Detect which cell encompasses the target text, then output its [X, Y] center coordinate. 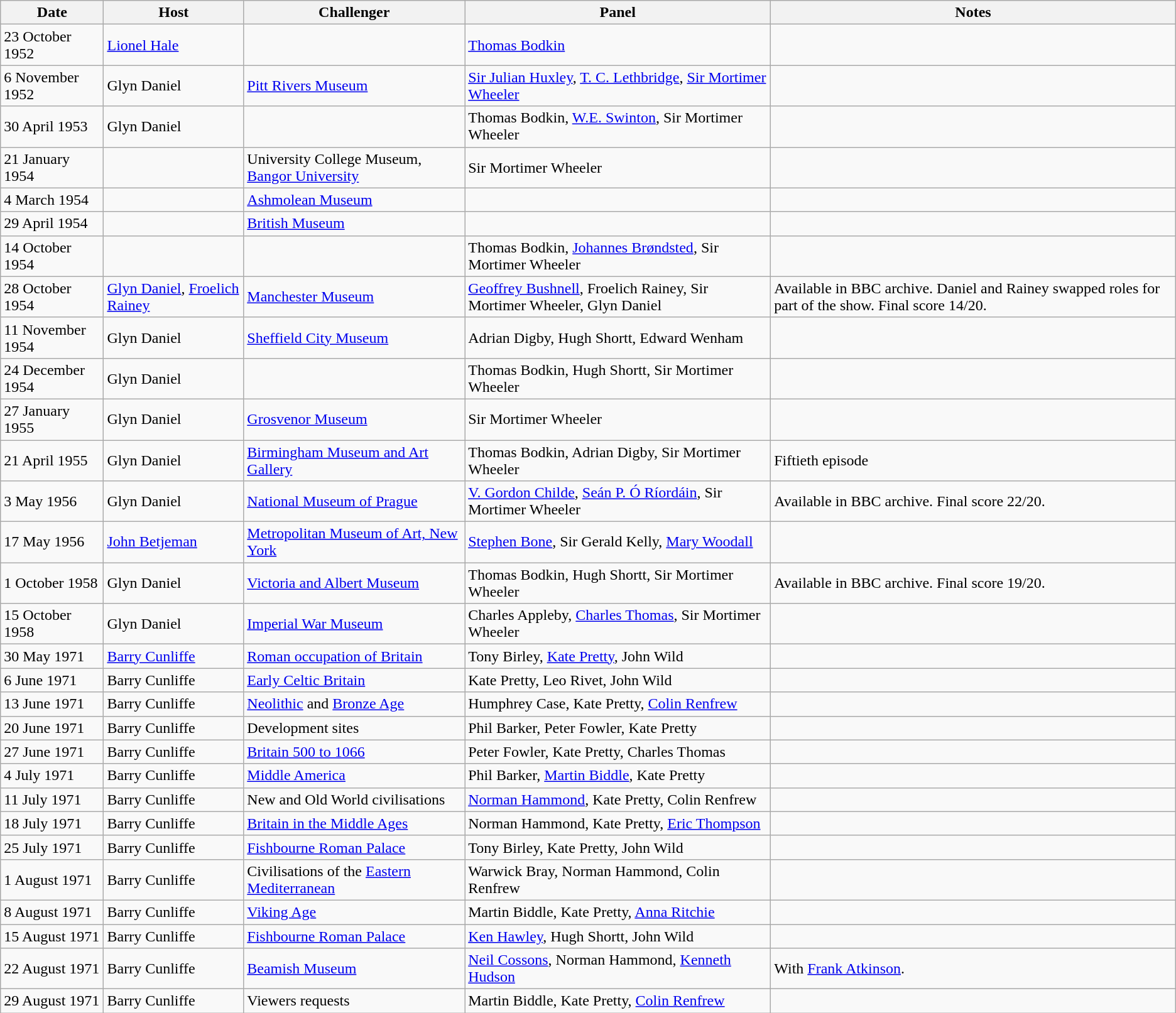
Glyn Daniel, Froelich Rainey [173, 296]
Victoria and Albert Museum [354, 583]
Civilisations of the Eastern Mediterranean [354, 879]
Roman occupation of Britain [354, 656]
Thomas Bodkin, Johannes Brøndsted, Sir Mortimer Wheeler [618, 256]
Geoffrey Bushnell, Froelich Rainey, Sir Mortimer Wheeler, Glyn Daniel [618, 296]
Available in BBC archive. Final score 22/20. [974, 501]
23 October 1952 [52, 45]
Humphrey Case, Kate Pretty, Colin Renfrew [618, 704]
Available in BBC archive. Final score 19/20. [974, 583]
Viking Age [354, 912]
21 January 1954 [52, 167]
17 May 1956 [52, 543]
29 August 1971 [52, 1001]
Panel [618, 13]
John Betjeman [173, 543]
Metropolitan Museum of Art, New York [354, 543]
Notes [974, 13]
New and Old World civilisations [354, 799]
Stephen Bone, Sir Gerald Kelly, Mary Woodall [618, 543]
Sir Julian Huxley, T. C. Lethbridge, Sir Mortimer Wheeler [618, 85]
Sheffield City Museum [354, 338]
14 October 1954 [52, 256]
Pitt Rivers Museum [354, 85]
15 October 1958 [52, 624]
University College Museum, Bangor University [354, 167]
28 October 1954 [52, 296]
Charles Appleby, Charles Thomas, Sir Mortimer Wheeler [618, 624]
18 July 1971 [52, 823]
Host [173, 13]
Thomas Bodkin, Adrian Digby, Sir Mortimer Wheeler [618, 460]
4 March 1954 [52, 200]
V. Gordon Childe, Seán P. Ó Ríordáin, Sir Mortimer Wheeler [618, 501]
Challenger [354, 13]
British Museum [354, 224]
Phil Barker, Peter Fowler, Kate Pretty [618, 728]
Birmingham Museum and Art Gallery [354, 460]
6 November 1952 [52, 85]
22 August 1971 [52, 968]
Norman Hammond, Kate Pretty, Eric Thompson [618, 823]
Martin Biddle, Kate Pretty, Anna Ritchie [618, 912]
Fiftieth episode [974, 460]
Date [52, 13]
20 June 1971 [52, 728]
29 April 1954 [52, 224]
Grosvenor Museum [354, 420]
Adrian Digby, Hugh Shortt, Edward Wenham [618, 338]
Ken Hawley, Hugh Shortt, John Wild [618, 936]
Neolithic and Bronze Age [354, 704]
With Frank Atkinson. [974, 968]
Ashmolean Museum [354, 200]
30 April 1953 [52, 127]
Warwick Bray, Norman Hammond, Colin Renfrew [618, 879]
30 May 1971 [52, 656]
27 January 1955 [52, 420]
Thomas Bodkin [618, 45]
Kate Pretty, Leo Rivet, John Wild [618, 680]
11 July 1971 [52, 799]
Middle America [354, 776]
11 November 1954 [52, 338]
Development sites [354, 728]
Lionel Hale [173, 45]
Neil Cossons, Norman Hammond, Kenneth Hudson [618, 968]
15 August 1971 [52, 936]
Thomas Bodkin, W.E. Swinton, Sir Mortimer Wheeler [618, 127]
8 August 1971 [52, 912]
Peter Fowler, Kate Pretty, Charles Thomas [618, 752]
Beamish Museum [354, 968]
24 December 1954 [52, 378]
21 April 1955 [52, 460]
Early Celtic Britain [354, 680]
6 June 1971 [52, 680]
Britain 500 to 1066 [354, 752]
Martin Biddle, Kate Pretty, Colin Renfrew [618, 1001]
Imperial War Museum [354, 624]
Available in BBC archive. Daniel and Rainey swapped roles for part of the show. Final score 14/20. [974, 296]
Norman Hammond, Kate Pretty, Colin Renfrew [618, 799]
27 June 1971 [52, 752]
Britain in the Middle Ages [354, 823]
25 July 1971 [52, 847]
13 June 1971 [52, 704]
4 July 1971 [52, 776]
National Museum of Prague [354, 501]
Phil Barker, Martin Biddle, Kate Pretty [618, 776]
Manchester Museum [354, 296]
3 May 1956 [52, 501]
1 August 1971 [52, 879]
1 October 1958 [52, 583]
Viewers requests [354, 1001]
